Return the (x, y) coordinate for the center point of the cell that contains the specified text.  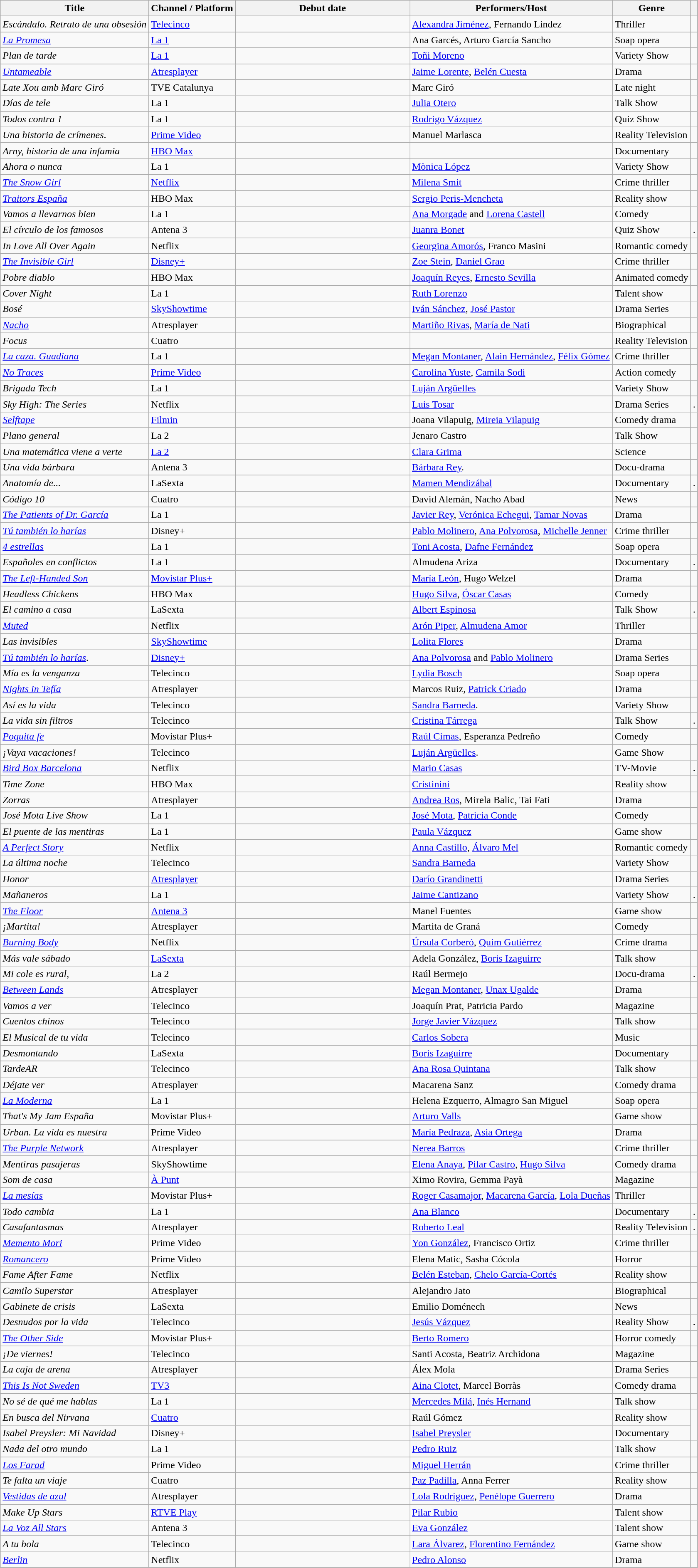
Marc Giró (511, 87)
Late night (651, 87)
El círculo de los famosos (75, 230)
Almudena Ariza (511, 562)
Martita de Graná (511, 926)
Bird Box Barcelona (75, 768)
David Alemán, Nacho Abad (511, 499)
Sky High: The Series (75, 404)
Untameable (75, 72)
La Voz All Stars (75, 1528)
Isabel Preysler (511, 1433)
Eva González (511, 1528)
Alexandra Jiménez, Fernando Lindez (511, 24)
Plano general (75, 435)
El camino a casa (75, 610)
À Punt (192, 1180)
Arturo Valls (511, 1116)
Arny, historia de una infamia (75, 151)
Channel / Platform (192, 8)
Brigada Tech (75, 388)
Lara Álvarez, Florentino Fernández (511, 1544)
The Snow Girl (75, 182)
Sandra Barneda. (511, 705)
TardeAR (75, 1069)
Cover Night (75, 293)
Animated comedy (651, 277)
Desnudos por la vida (75, 1322)
Casafantasmas (75, 1227)
4 estrellas (75, 547)
Mario Casas (511, 768)
José Mota Live Show (75, 816)
La mesías (75, 1195)
Genre (651, 8)
Zorras (75, 800)
Mamen Mendizábal (511, 483)
No sé de qué me hablas (75, 1401)
Roberto Leal (511, 1227)
María León, Hugo Welzel (511, 578)
Georgina Amorós, Franco Masini (511, 246)
Berlin (75, 1560)
Vestidas de azul (75, 1496)
Nacho (75, 325)
Joaquín Reyes, Ernesto Sevilla (511, 277)
Crime drama (651, 942)
Lydia Bosch (511, 673)
Raúl Gómez (511, 1417)
¡Vaya vacaciones! (75, 752)
Más vale sábado (75, 958)
The Floor (75, 910)
Mònica López (511, 166)
Elena Anaya, Pilar Castro, Hugo Silva (511, 1164)
Déjate ver (75, 1085)
The Purple Network (75, 1148)
Debut date (323, 8)
Anatomía de... (75, 483)
Horror (651, 1259)
Lola Rodríguez, Penélope Guerrero (511, 1496)
Roger Casamajor, Macarena García, Lola Dueñas (511, 1195)
Javier Rey, Verónica Echegui, Tamar Novas (511, 515)
Ana Morgade and Lorena Castell (511, 214)
Mañaneros (75, 895)
Código 10 (75, 499)
Toni Acosta, Dafne Fernández (511, 547)
La Moderna (75, 1101)
Marcos Ruiz, Patrick Criado (511, 689)
Title (75, 8)
Muted (75, 626)
Headless Chickens (75, 594)
Mercedes Milá, Inés Hernand (511, 1401)
The Patients of Dr. García (75, 515)
Mía es la venganza (75, 673)
Make Up Stars (75, 1512)
Santi Acosta, Beatriz Archidona (511, 1354)
Tú también lo harías. (75, 657)
Paz Padilla, Anna Ferrer (511, 1481)
A Perfect Story (75, 847)
Jesús Vázquez (511, 1322)
Joana Vilapuig, Mireia Vilapuig (511, 420)
No Traces (75, 372)
Ana Polvorosa and Pablo Molinero (511, 657)
Juanra Bonet (511, 230)
Jaime Cantizano (511, 895)
Martiño Rivas, María de Nati (511, 325)
El puente de las mentiras (75, 831)
Sandra Barneda (511, 863)
María Pedraza, Asia Ortega (511, 1132)
Traitors España (75, 198)
Focus (75, 341)
Nights in Tefía (75, 689)
Toñi Moreno (511, 56)
Nerea Barros (511, 1148)
Late Xou amb Marc Giró (75, 87)
Megan Montaner, Unax Ugalde (511, 990)
La Promesa (75, 40)
Bosé (75, 309)
Jaime Lorente, Belén Cuesta (511, 72)
Escándalo. Retrato de una obsesión (75, 24)
Nada del otro mundo (75, 1449)
Isabel Preysler: Mi Navidad (75, 1433)
Poquita fe (75, 737)
That's My Jam España (75, 1116)
Lolita Flores (511, 641)
Ruth Lorenzo (511, 293)
TV3 (192, 1385)
Ana Blanco (511, 1212)
Science (651, 451)
Paula Vázquez (511, 831)
Vamos a llevarnos bien (75, 214)
Jorge Javier Vázquez (511, 1021)
Reality Show (651, 1322)
Tú también lo harías (75, 531)
En busca del Nirvana (75, 1417)
Cristina Tárrega (511, 721)
Ana Garcés, Arturo García Sancho (511, 40)
Horror comedy (651, 1338)
Mentiras pasajeras (75, 1164)
Te falta un viaje (75, 1481)
Luján Argüelles (511, 388)
Luján Argüelles. (511, 752)
Pilar Rubio (511, 1512)
Helena Ezquerro, Almagro San Miguel (511, 1101)
Urban. La vida es nuestra (75, 1132)
Megan Montaner, Alain Hernández, Félix Gómez (511, 356)
Manel Fuentes (511, 910)
RTVE Play (192, 1512)
Mi cole es rural, (75, 974)
La caza. Guadiana (75, 356)
Ahora o nunca (75, 166)
Honor (75, 879)
Manuel Marlasca (511, 135)
Raúl Bermejo (511, 974)
Time Zone (75, 784)
The Other Side (75, 1338)
José Mota, Patricia Conde (511, 816)
Elena Matic, Sasha Cócola (511, 1259)
Game Show (651, 752)
Julia Otero (511, 103)
Albert Espinosa (511, 610)
Úrsula Corberó, Quim Gutiérrez (511, 942)
Raúl Cimas, Esperanza Pedreño (511, 737)
Action comedy (651, 372)
The Left-Handed Son (75, 578)
¡De viernes! (75, 1354)
Cuentos chinos (75, 1021)
Fame After Fame (75, 1275)
Between Lands (75, 990)
Rodrigo Vázquez (511, 119)
TV-Movie (651, 768)
Todos contra 1 (75, 119)
Andrea Ros, Mirela Balic, Tai Fati (511, 800)
Sergio Peris-Mencheta (511, 198)
Días de tele (75, 103)
Todo cambia (75, 1212)
Hugo Silva, Óscar Casas (511, 594)
Jenaro Castro (511, 435)
Españoles en conflictos (75, 562)
This Is Not Sweden (75, 1385)
Plan de tarde (75, 56)
Pablo Molinero, Ana Polvorosa, Michelle Jenner (511, 531)
Pedro Alonso (511, 1560)
Así es la vida (75, 705)
Carolina Yuste, Camila Sodi (511, 372)
La caja de arena (75, 1370)
Performers/Host (511, 8)
Bárbara Rey. (511, 467)
Darío Grandinetti (511, 879)
Álex Mola (511, 1370)
Las invisibles (75, 641)
Zoe Stein, Daniel Grao (511, 262)
Selftape (75, 420)
Una matemática viene a verte (75, 451)
Camilo Superstar (75, 1291)
Pobre diablo (75, 277)
Som de casa (75, 1180)
Carlos Sobera (511, 1037)
Joaquín Prat, Patricia Pardo (511, 1006)
La última noche (75, 863)
Filmin (192, 420)
La vida sin filtros (75, 721)
Pedro Ruiz (511, 1449)
A tu bola (75, 1544)
The Invisible Girl (75, 262)
Milena Smit (511, 182)
Ana Rosa Quintana (511, 1069)
Cristinini (511, 784)
Music (651, 1037)
Clara Grima (511, 451)
Emilio Doménech (511, 1306)
Arón Piper, Almudena Amor (511, 626)
Belén Esteban, Chelo García-Cortés (511, 1275)
Luis Tosar (511, 404)
Vamos a ver (75, 1006)
Boris Izaguirre (511, 1053)
El Musical de tu vida (75, 1037)
Romancero (75, 1259)
Miguel Herrán (511, 1464)
Gabinete de crisis (75, 1306)
Desmontando (75, 1053)
¡Martita! (75, 926)
Burning Body (75, 942)
Una vida bárbara (75, 467)
Memento Mori (75, 1243)
In Love All Over Again (75, 246)
Adela González, Boris Izaguirre (511, 958)
Alejandro Jato (511, 1291)
Los Farad (75, 1464)
Yon González, Francisco Ortiz (511, 1243)
Macarena Sanz (511, 1085)
Una historia de crímenes. (75, 135)
Iván Sánchez, José Pastor (511, 309)
Berto Romero (511, 1338)
Ximo Rovira, Gemma Payà (511, 1180)
Aina Clotet, Marcel Borràs (511, 1385)
Anna Castillo, Álvaro Mel (511, 847)
TVE Catalunya (192, 87)
